Extract the (X, Y) coordinate from the center of the cell holding the provided text.  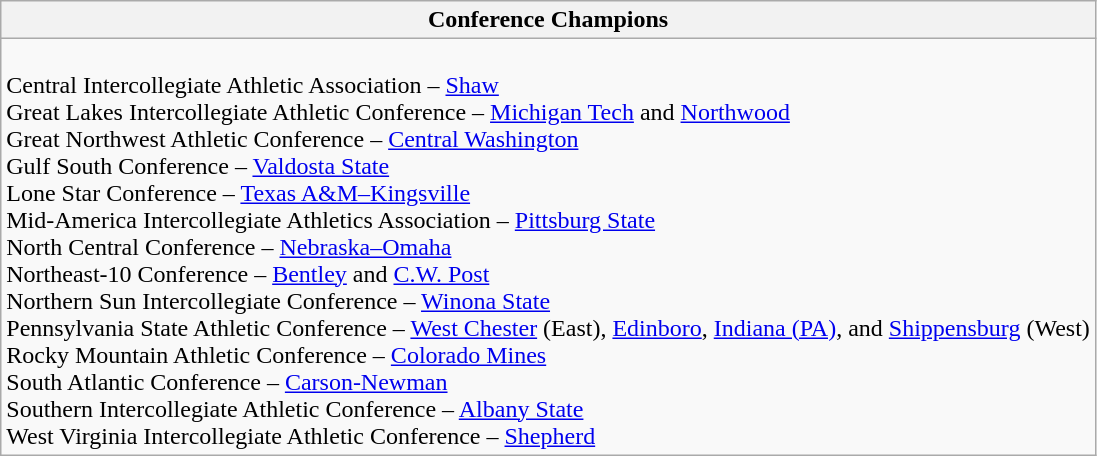
Conference Champions (548, 20)
